Return (X, Y) of the center of cell containing provided text 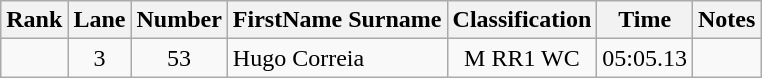
Time (645, 20)
3 (100, 58)
Notes (727, 20)
Number (179, 20)
Rank (34, 20)
53 (179, 58)
Lane (100, 20)
Hugo Correia (337, 58)
Classification (522, 20)
FirstName Surname (337, 20)
M RR1 WC (522, 58)
05:05.13 (645, 58)
